For the text-containing cell, return its midpoint in (x, y) coordinate format. 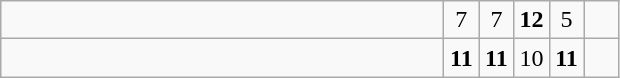
12 (532, 20)
10 (532, 58)
5 (566, 20)
